Return the [x, y] coordinate for the center point of the cell that contains the specified text.  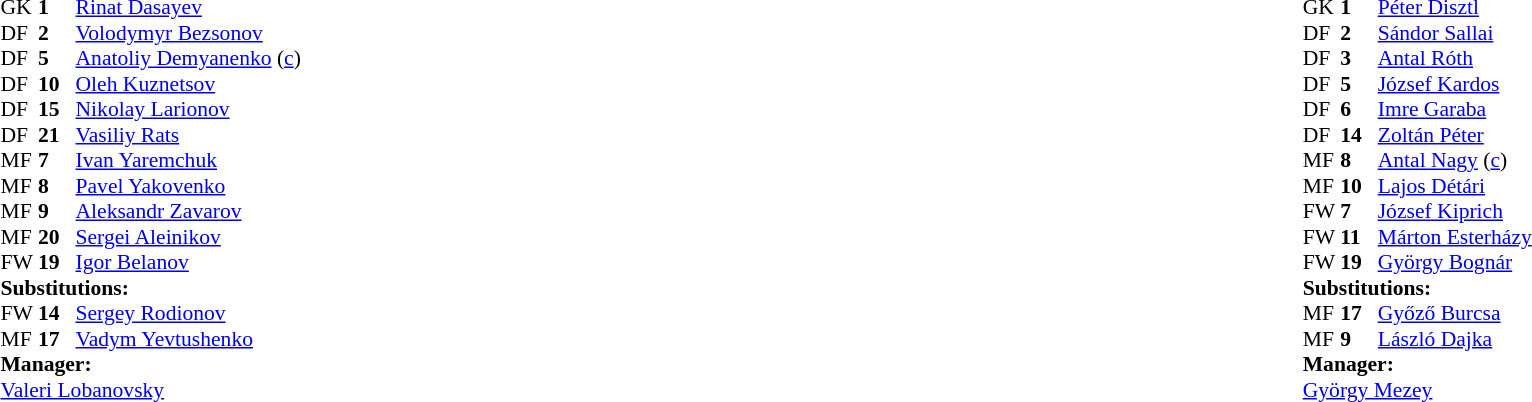
Antal Nagy (c) [1455, 161]
Pavel Yakovenko [188, 186]
József Kiprich [1455, 211]
11 [1359, 237]
Zoltán Péter [1455, 135]
21 [57, 135]
Nikolay Larionov [188, 109]
6 [1359, 109]
Sergei Aleinikov [188, 237]
Antal Róth [1455, 59]
Vasiliy Rats [188, 135]
Imre Garaba [1455, 109]
Márton Esterházy [1455, 237]
20 [57, 237]
György Bognár [1455, 263]
Győző Burcsa [1455, 313]
Igor Belanov [188, 263]
Vadym Yevtushenko [188, 339]
Anatoliy Demyanenko (c) [188, 59]
Aleksandr Zavarov [188, 211]
László Dajka [1455, 339]
3 [1359, 59]
Ivan Yaremchuk [188, 161]
Lajos Détári [1455, 186]
15 [57, 109]
Volodymyr Bezsonov [188, 33]
Oleh Kuznetsov [188, 84]
Sándor Sallai [1455, 33]
Sergey Rodionov [188, 313]
József Kardos [1455, 84]
